Return [X, Y] of the center of cell containing provided text 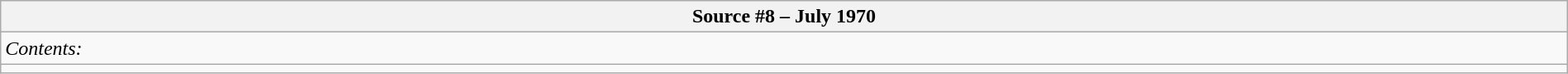
Source #8 – July 1970 [784, 17]
Contents: [784, 48]
